Output the (x, y) coordinate of the center of the cell containing the given text.  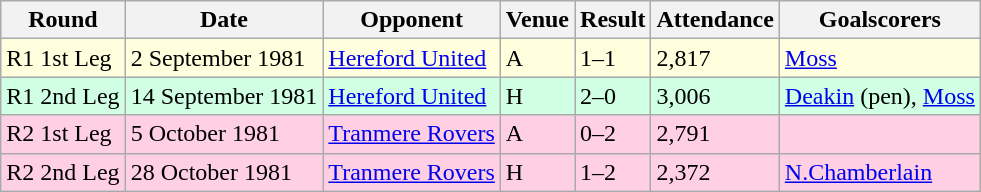
Venue (537, 20)
5 October 1981 (224, 134)
R1 2nd Leg (63, 96)
Goalscorers (880, 20)
Date (224, 20)
3,006 (715, 96)
Result (613, 20)
1–1 (613, 58)
14 September 1981 (224, 96)
2,817 (715, 58)
R2 2nd Leg (63, 172)
Opponent (412, 20)
2,791 (715, 134)
28 October 1981 (224, 172)
1–2 (613, 172)
Deakin (pen), Moss (880, 96)
Moss (880, 58)
0–2 (613, 134)
R1 1st Leg (63, 58)
2–0 (613, 96)
Attendance (715, 20)
Round (63, 20)
N.Chamberlain (880, 172)
2 September 1981 (224, 58)
R2 1st Leg (63, 134)
2,372 (715, 172)
